Identify which cell holds the provided text, then report its [x, y] central coordinate. 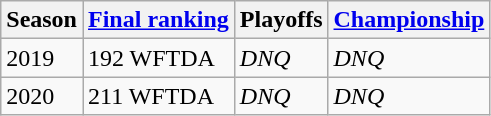
Playoffs [281, 20]
2019 [42, 58]
192 WFTDA [158, 58]
2020 [42, 96]
211 WFTDA [158, 96]
Final ranking [158, 20]
Season [42, 20]
Championship [409, 20]
